Find where the given text appears and provide that cell's center as [x, y] coordinate. 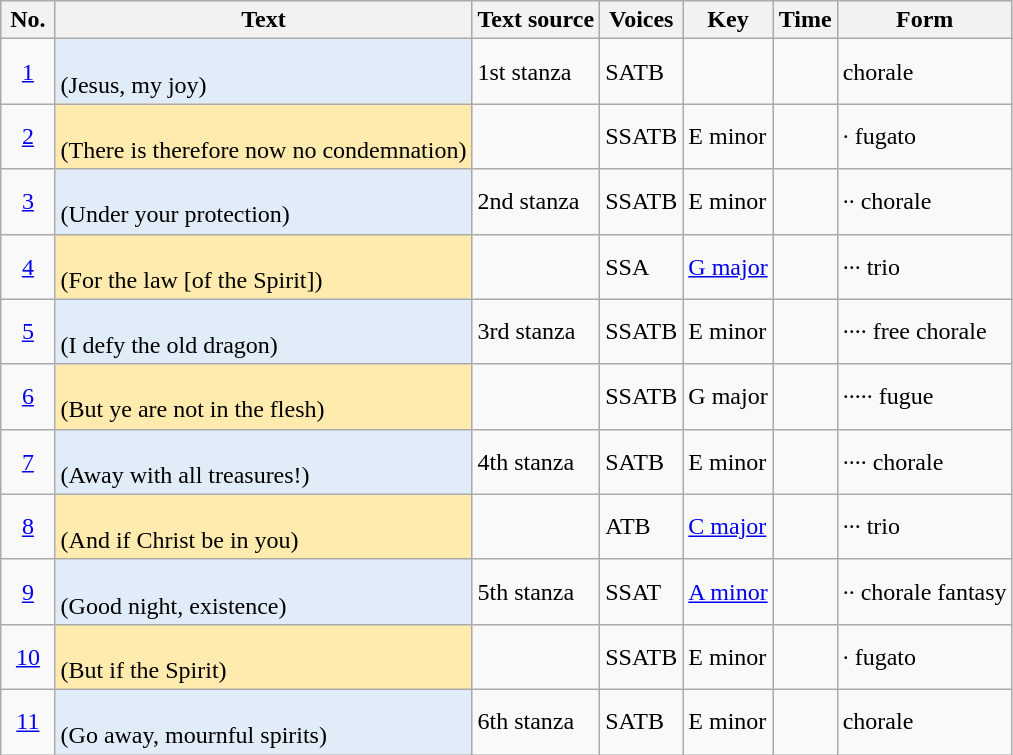
2 [28, 136]
4 [28, 266]
3rd stanza [536, 332]
(For the law [of the Spirit]) [264, 266]
(Away with all treasures!) [264, 462]
ATB [642, 526]
10 [28, 656]
(Go away, mournful spirits) [264, 722]
·· chorale [924, 202]
C major [728, 526]
A minor [728, 592]
5th stanza [536, 592]
(But if the Spirit) [264, 656]
11 [28, 722]
(But ye are not in the flesh) [264, 396]
·· chorale fantasy [924, 592]
(Jesus, my joy) [264, 72]
Form [924, 20]
8 [28, 526]
6th stanza [536, 722]
6 [28, 396]
Text [264, 20]
Time [805, 20]
1 [28, 72]
···· chorale [924, 462]
···· free chorale [924, 332]
3 [28, 202]
(There is therefore now no condemnation) [264, 136]
2nd stanza [536, 202]
4th stanza [536, 462]
Key [728, 20]
1st stanza [536, 72]
7 [28, 462]
SSA [642, 266]
Voices [642, 20]
(Under your protection) [264, 202]
Text source [536, 20]
SSAT [642, 592]
(And if Christ be in you) [264, 526]
····· fugue [924, 396]
(Good night, existence) [264, 592]
No. [28, 20]
5 [28, 332]
(I defy the old dragon) [264, 332]
9 [28, 592]
